For the text-containing cell, return its midpoint in (x, y) coordinate format. 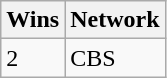
CBS (115, 58)
Wins (33, 20)
Network (115, 20)
2 (33, 58)
